Provide the [x, y] coordinate of the cell's center where the given text is located.  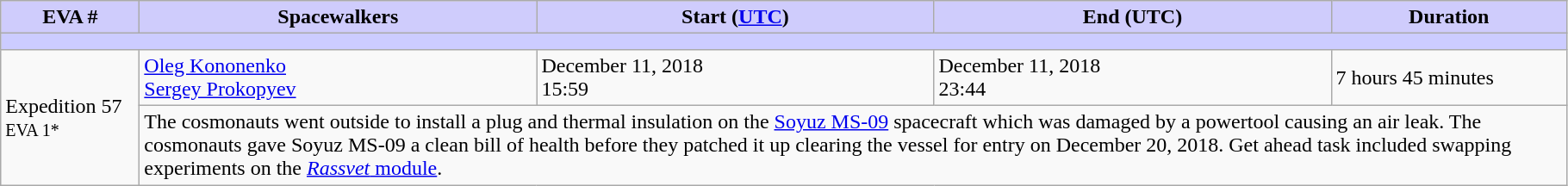
EVA # [71, 17]
Spacewalkers [338, 17]
Oleg Kononenko Sergey Prokopyev [338, 77]
Expedition 57EVA 1* [71, 117]
End (UTC) [1132, 17]
Start (UTC) [736, 17]
December 11, 201823:44 [1132, 77]
Duration [1449, 17]
7 hours 45 minutes [1449, 77]
December 11, 201815:59 [736, 77]
